Determine the (x, y) coordinate at the center of the cell enclosing the given text.  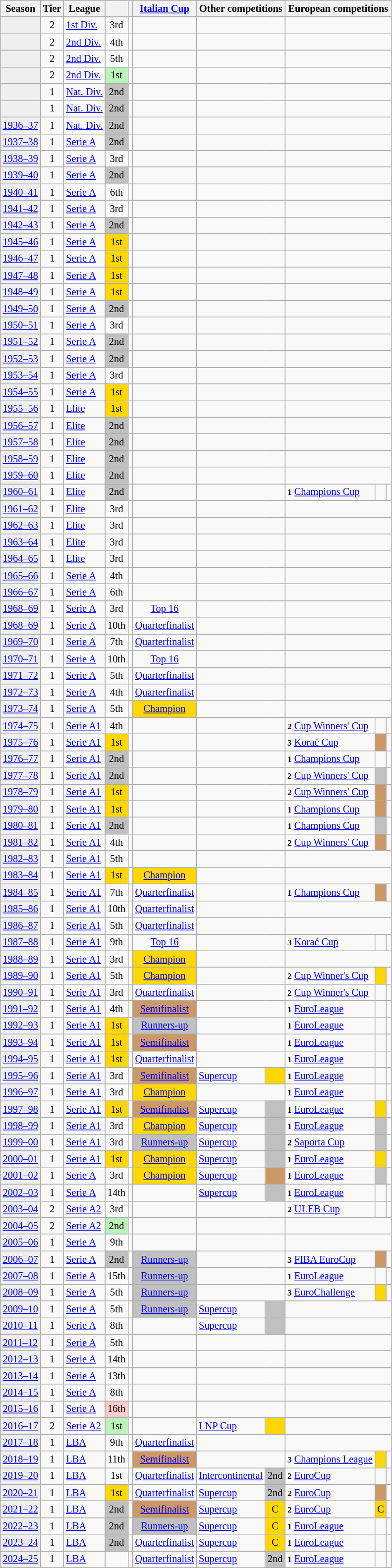
2014–15 (21, 1393)
2017–18 (21, 1443)
1992–93 (21, 1026)
1970–71 (21, 659)
1961–62 (21, 509)
1954–55 (21, 392)
1987–88 (21, 942)
Italian Cup (165, 8)
1956–57 (21, 426)
3 Champions League (330, 1459)
1952–53 (21, 359)
1979–80 (21, 809)
1978–79 (21, 792)
2022–23 (21, 1526)
1946–47 (21, 259)
Season (21, 8)
2012–13 (21, 1359)
3 FIBA EuroCup (330, 1259)
1976–77 (21, 759)
1962–63 (21, 526)
2004–05 (21, 1226)
1985–86 (21, 909)
2010–11 (21, 1326)
1936–37 (21, 125)
2 Saporta Cup (330, 1142)
1945–46 (21, 242)
2013–14 (21, 1376)
2019–20 (21, 1476)
1988–89 (21, 959)
1974–75 (21, 726)
2008–09 (21, 1293)
1951–52 (21, 342)
2015–16 (21, 1409)
1941–42 (21, 209)
1982–83 (21, 859)
2024–25 (21, 1559)
1975–76 (21, 742)
2011–12 (21, 1343)
1966–67 (21, 592)
1950–51 (21, 325)
1965–66 (21, 576)
2009–10 (21, 1309)
1955–56 (21, 409)
1957–58 (21, 442)
1973–74 (21, 709)
13th (116, 1376)
1986–87 (21, 925)
1948–49 (21, 292)
1947–48 (21, 275)
1983–84 (21, 875)
1994–95 (21, 1059)
2002–03 (21, 1192)
2005–06 (21, 1243)
1937–38 (21, 142)
2006–07 (21, 1259)
11th (116, 1459)
1996–97 (21, 1092)
1960–61 (21, 492)
1953–54 (21, 376)
1963–64 (21, 542)
European competitions (338, 8)
16th (116, 1409)
1971–72 (21, 676)
2003–04 (21, 1209)
2016–17 (21, 1426)
1984–85 (21, 892)
2007–08 (21, 1276)
2023–24 (21, 1543)
1990–91 (21, 992)
1998–99 (21, 1126)
2021–22 (21, 1509)
1993–94 (21, 1042)
League (84, 8)
2020–21 (21, 1493)
1977–78 (21, 776)
15th (116, 1276)
Intercontinental (231, 1476)
1969–70 (21, 642)
1995–96 (21, 1076)
1964–65 (21, 559)
2018–19 (21, 1459)
1st Div. (84, 25)
1980–81 (21, 826)
1949–50 (21, 309)
1997–98 (21, 1109)
1958–59 (21, 459)
1959–60 (21, 476)
1981–82 (21, 842)
3 EuroChallenge (330, 1293)
2000–01 (21, 1159)
Other competitions (241, 8)
1938–39 (21, 159)
LNP Cup (231, 1426)
1989–90 (21, 975)
1991–92 (21, 1009)
2001–02 (21, 1176)
2 ULEB Cup (330, 1209)
Tier (53, 8)
1999–00 (21, 1142)
1939–40 (21, 175)
1972–73 (21, 692)
1940–41 (21, 192)
1942–43 (21, 225)
